Provide the [X, Y] coordinate of the cell's center where the given text is located.  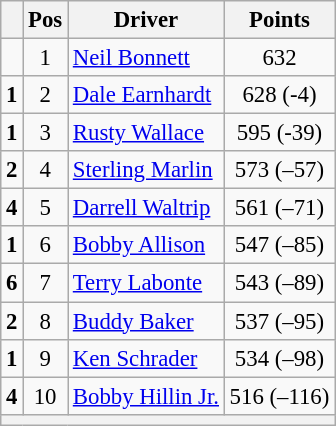
9 [46, 358]
8 [46, 321]
573 (–57) [279, 170]
10 [46, 396]
595 (-39) [279, 133]
5 [46, 208]
Neil Bonnett [146, 58]
Driver [146, 20]
628 (-4) [279, 95]
Ken Schrader [146, 358]
7 [46, 283]
Dale Earnhardt [146, 95]
543 (–89) [279, 283]
Terry Labonte [146, 283]
Points [279, 20]
Buddy Baker [146, 321]
537 (–95) [279, 321]
632 [279, 58]
Sterling Marlin [146, 170]
Darrell Waltrip [146, 208]
534 (–98) [279, 358]
Pos [46, 20]
561 (–71) [279, 208]
547 (–85) [279, 245]
Rusty Wallace [146, 133]
3 [46, 133]
Bobby Allison [146, 245]
516 (–116) [279, 396]
Bobby Hillin Jr. [146, 396]
